Determine the (X, Y) coordinate at the center of the cell enclosing the given text.  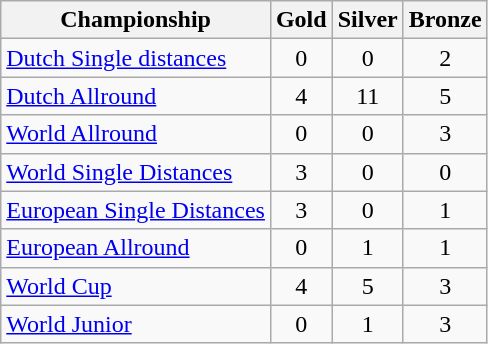
Gold (301, 20)
Dutch Single distances (136, 58)
European Allround (136, 248)
World Cup (136, 286)
World Single Distances (136, 172)
Bronze (445, 20)
World Junior (136, 324)
Silver (368, 20)
11 (368, 96)
Championship (136, 20)
European Single Distances (136, 210)
Dutch Allround (136, 96)
2 (445, 58)
World Allround (136, 134)
